Search for the cell housing the specified text and yield its (x, y) center coordinate. 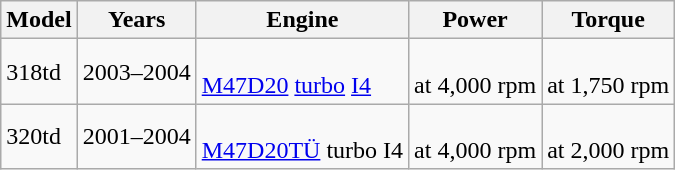
320td (39, 136)
at 2,000 rpm (608, 136)
Power (476, 20)
Engine (302, 20)
318td (39, 72)
M47D20TÜ turbo I4 (302, 136)
M47D20 turbo I4 (302, 72)
Years (136, 20)
at 1,750 rpm (608, 72)
2001–2004 (136, 136)
Model (39, 20)
Torque (608, 20)
2003–2004 (136, 72)
